Detect which cell encompasses the target text, then output its [x, y] center coordinate. 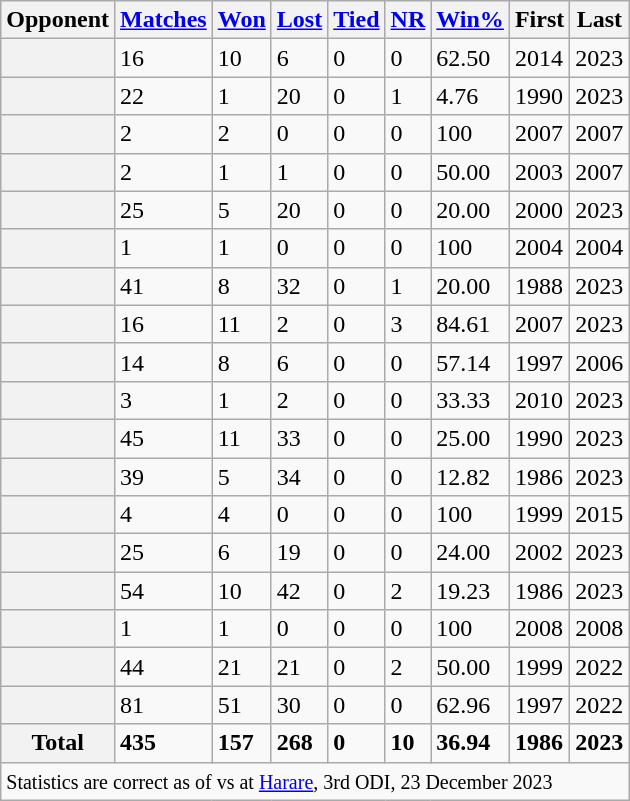
2014 [539, 58]
157 [242, 743]
62.50 [470, 58]
33.33 [470, 400]
1988 [539, 286]
30 [299, 705]
42 [299, 591]
44 [164, 667]
81 [164, 705]
51 [242, 705]
84.61 [470, 324]
25.00 [470, 438]
24.00 [470, 553]
Total [58, 743]
2015 [600, 515]
Last [600, 20]
12.82 [470, 477]
22 [164, 96]
Lost [299, 20]
First [539, 20]
36.94 [470, 743]
32 [299, 286]
2003 [539, 172]
19 [299, 553]
14 [164, 362]
34 [299, 477]
2000 [539, 210]
62.96 [470, 705]
54 [164, 591]
39 [164, 477]
2010 [539, 400]
4.76 [470, 96]
435 [164, 743]
41 [164, 286]
19.23 [470, 591]
268 [299, 743]
Win% [470, 20]
Won [242, 20]
Opponent [58, 20]
Tied [356, 20]
NR [408, 20]
Statistics are correct as of vs at Harare, 3rd ODI, 23 December 2023 [315, 781]
2006 [600, 362]
33 [299, 438]
57.14 [470, 362]
2002 [539, 553]
45 [164, 438]
Matches [164, 20]
